Output the (X, Y) coordinate of the center of the cell containing the given text.  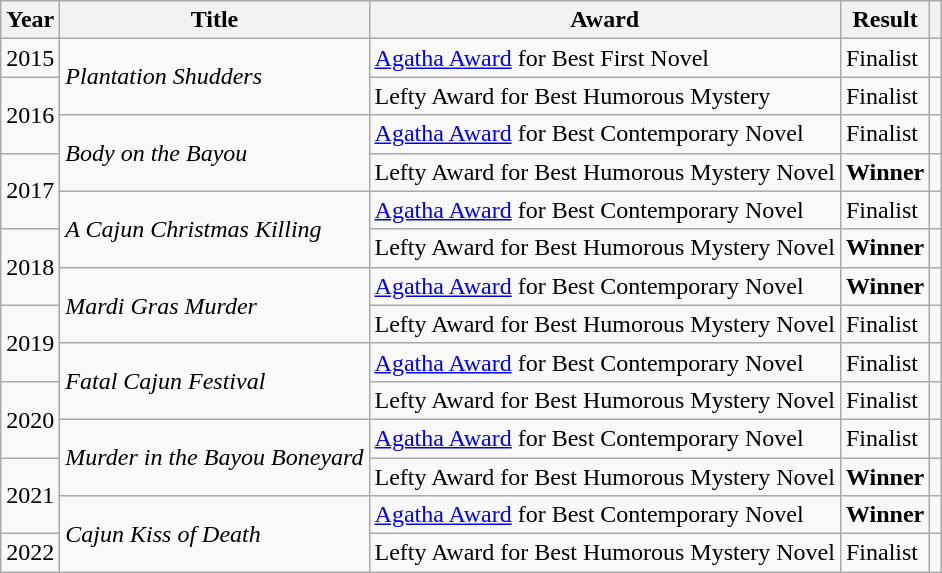
Mardi Gras Murder (214, 305)
2018 (30, 267)
2015 (30, 58)
A Cajun Christmas Killing (214, 229)
Body on the Bayou (214, 153)
Plantation Shudders (214, 77)
Award (604, 20)
2021 (30, 496)
Lefty Award for Best Humorous Mystery (604, 96)
2022 (30, 553)
Cajun Kiss of Death (214, 534)
2016 (30, 115)
Title (214, 20)
Agatha Award for Best First Novel (604, 58)
Murder in the Bayou Boneyard (214, 457)
2020 (30, 419)
2017 (30, 191)
Fatal Cajun Festival (214, 381)
Result (884, 20)
Year (30, 20)
2019 (30, 343)
